From the cell containing the given text, extract its center point as [X, Y] coordinate. 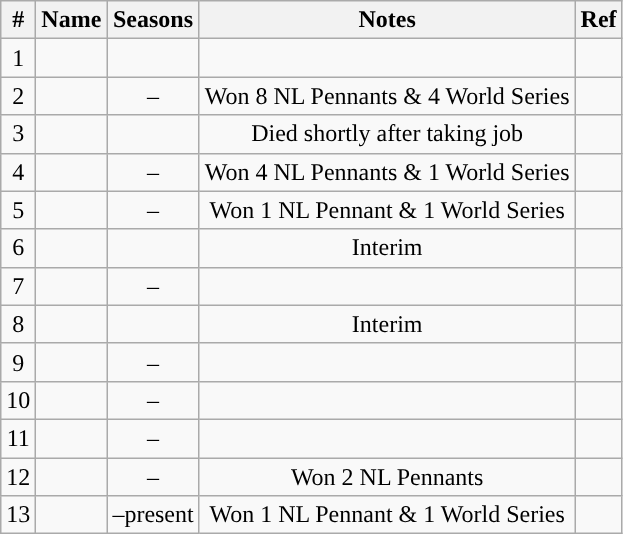
–present [153, 515]
2 [18, 96]
Seasons [153, 20]
12 [18, 477]
1 [18, 58]
Ref [598, 20]
4 [18, 172]
5 [18, 210]
Won 2 NL Pennants [387, 477]
8 [18, 324]
Won 8 NL Pennants & 4 World Series [387, 96]
11 [18, 438]
# [18, 20]
Won 4 NL Pennants & 1 World Series [387, 172]
Died shortly after taking job [387, 134]
13 [18, 515]
9 [18, 362]
3 [18, 134]
Notes [387, 20]
Name [72, 20]
6 [18, 248]
10 [18, 400]
7 [18, 286]
